Extract the (x, y) coordinate from the center of the cell holding the provided text.  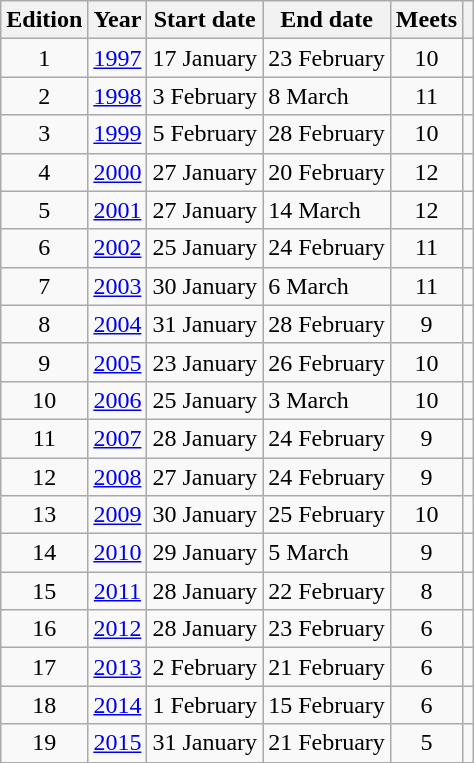
2012 (118, 629)
1 (44, 58)
25 February (327, 515)
14 (44, 553)
1999 (118, 134)
Edition (44, 20)
5 March (327, 553)
8 March (327, 96)
2002 (118, 248)
2008 (118, 477)
2003 (118, 286)
26 February (327, 362)
17 (44, 667)
1998 (118, 96)
Start date (205, 20)
2 February (205, 667)
18 (44, 705)
2014 (118, 705)
20 February (327, 172)
2 (44, 96)
29 January (205, 553)
2001 (118, 210)
2000 (118, 172)
15 February (327, 705)
17 January (205, 58)
23 January (205, 362)
Year (118, 20)
2010 (118, 553)
19 (44, 743)
2006 (118, 400)
3 (44, 134)
5 February (205, 134)
2007 (118, 438)
13 (44, 515)
1997 (118, 58)
3 March (327, 400)
2005 (118, 362)
4 (44, 172)
3 February (205, 96)
22 February (327, 591)
16 (44, 629)
14 March (327, 210)
2011 (118, 591)
2013 (118, 667)
2004 (118, 324)
1 February (205, 705)
End date (327, 20)
2009 (118, 515)
Meets (426, 20)
6 March (327, 286)
7 (44, 286)
15 (44, 591)
2015 (118, 743)
